Locate the cell with the specified text and output its [X, Y] center coordinate. 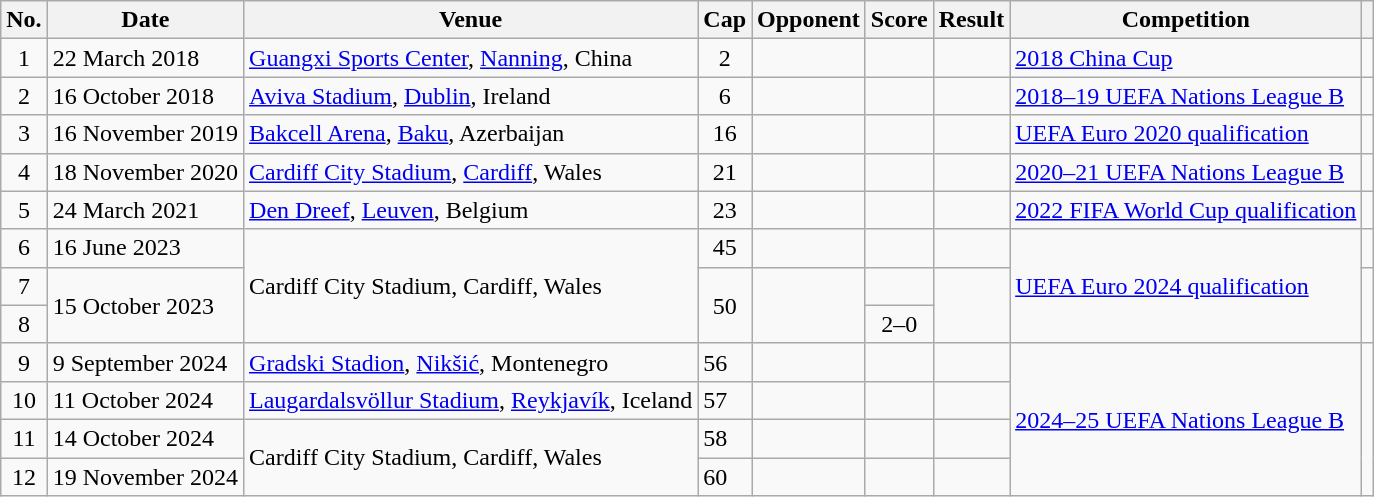
15 October 2023 [145, 305]
Gradski Stadion, Nikšić, Montenegro [471, 362]
Competition [1186, 20]
16 [725, 134]
Den Dreef, Leuven, Belgium [471, 210]
2020–21 UEFA Nations League B [1186, 172]
UEFA Euro 2020 qualification [1186, 134]
16 June 2023 [145, 248]
Score [899, 20]
Aviva Stadium, Dublin, Ireland [471, 96]
9 September 2024 [145, 362]
14 October 2024 [145, 438]
60 [725, 477]
9 [24, 362]
Laugardalsvöllur Stadium, Reykjavík, Iceland [471, 400]
56 [725, 362]
19 November 2024 [145, 477]
Venue [471, 20]
2024–25 UEFA Nations League B [1186, 419]
Result [971, 20]
Cap [725, 20]
Opponent [809, 20]
8 [24, 324]
21 [725, 172]
No. [24, 20]
7 [24, 286]
1 [24, 58]
18 November 2020 [145, 172]
Guangxi Sports Center, Nanning, China [471, 58]
Date [145, 20]
UEFA Euro 2024 qualification [1186, 286]
Bakcell Arena, Baku, Azerbaijan [471, 134]
12 [24, 477]
58 [725, 438]
50 [725, 305]
10 [24, 400]
23 [725, 210]
16 November 2019 [145, 134]
5 [24, 210]
24 March 2021 [145, 210]
2018 China Cup [1186, 58]
2022 FIFA World Cup qualification [1186, 210]
3 [24, 134]
45 [725, 248]
16 October 2018 [145, 96]
22 March 2018 [145, 58]
4 [24, 172]
11 October 2024 [145, 400]
2018–19 UEFA Nations League B [1186, 96]
2–0 [899, 324]
11 [24, 438]
57 [725, 400]
